Search for the cell housing the specified text and yield its (x, y) center coordinate. 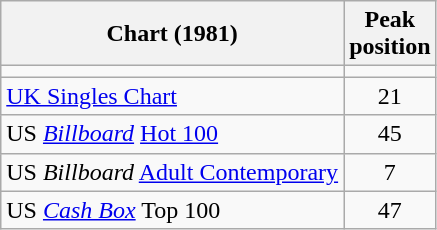
Peakposition (390, 34)
Chart (1981) (172, 34)
47 (390, 210)
US Cash Box Top 100 (172, 210)
US Billboard Hot 100 (172, 134)
45 (390, 134)
7 (390, 172)
US Billboard Adult Contemporary (172, 172)
UK Singles Chart (172, 96)
21 (390, 96)
